From the cell containing the given text, extract its center point as (x, y) coordinate. 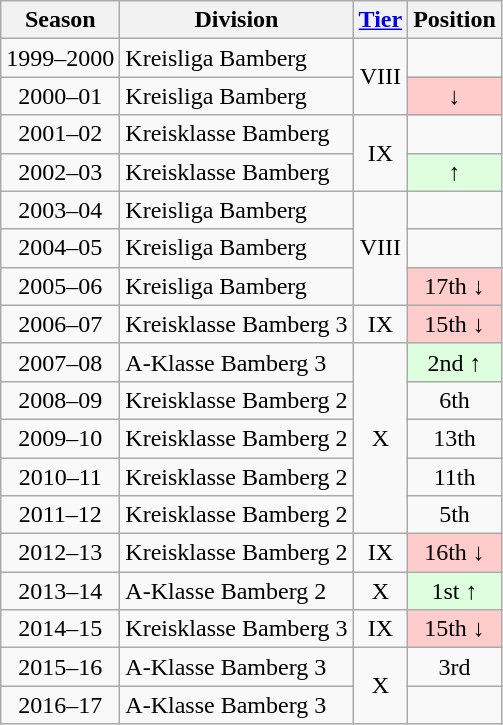
2003–04 (60, 210)
17th ↓ (455, 286)
11th (455, 477)
6th (455, 400)
2012–13 (60, 553)
2006–07 (60, 324)
2010–11 (60, 477)
2011–12 (60, 515)
Season (60, 20)
3rd (455, 667)
2004–05 (60, 248)
2015–16 (60, 667)
2nd ↑ (455, 362)
16th ↓ (455, 553)
2016–17 (60, 705)
2007–08 (60, 362)
2005–06 (60, 286)
2013–14 (60, 591)
1st ↑ (455, 591)
Position (455, 20)
2000–01 (60, 96)
↓ (455, 96)
↑ (455, 172)
2002–03 (60, 172)
2008–09 (60, 400)
5th (455, 515)
1999–2000 (60, 58)
2001–02 (60, 134)
Tier (380, 20)
2014–15 (60, 629)
13th (455, 438)
Division (236, 20)
A-Klasse Bamberg 2 (236, 591)
2009–10 (60, 438)
